For the text-containing cell, return its midpoint in [x, y] coordinate format. 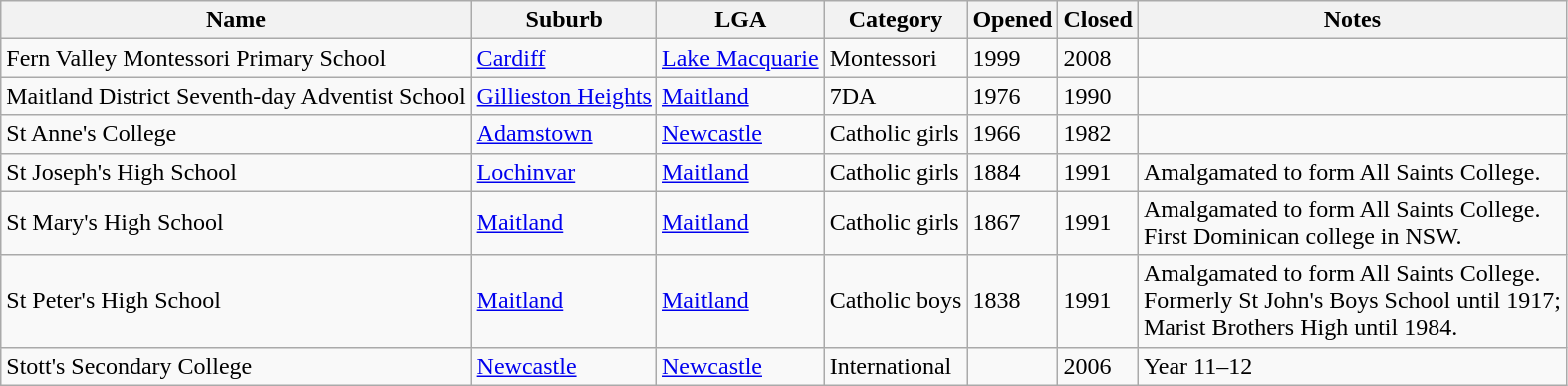
Category [896, 20]
1867 [1012, 223]
St Joseph's High School [236, 172]
Stott's Secondary College [236, 366]
St Peter's High School [236, 301]
Closed [1098, 20]
Year 11–12 [1352, 366]
1999 [1012, 58]
Catholic boys [896, 301]
St Anne's College [236, 134]
Lake Macquarie [740, 58]
Name [236, 20]
St Mary's High School [236, 223]
Montessori [896, 58]
Amalgamated to form All Saints College. [1352, 172]
Amalgamated to form All Saints College.Formerly St John's Boys School until 1917;Marist Brothers High until 1984. [1352, 301]
Notes [1352, 20]
1990 [1098, 96]
1976 [1012, 96]
1838 [1012, 301]
Cardiff [564, 58]
2006 [1098, 366]
1982 [1098, 134]
Opened [1012, 20]
1884 [1012, 172]
Lochinvar [564, 172]
Fern Valley Montessori Primary School [236, 58]
7DA [896, 96]
International [896, 366]
Suburb [564, 20]
Maitland District Seventh-day Adventist School [236, 96]
Gillieston Heights [564, 96]
1966 [1012, 134]
Amalgamated to form All Saints College.First Dominican college in NSW. [1352, 223]
LGA [740, 20]
Adamstown [564, 134]
2008 [1098, 58]
